Scan for the cell matching the given text and deliver its [X, Y] coordinate at center. 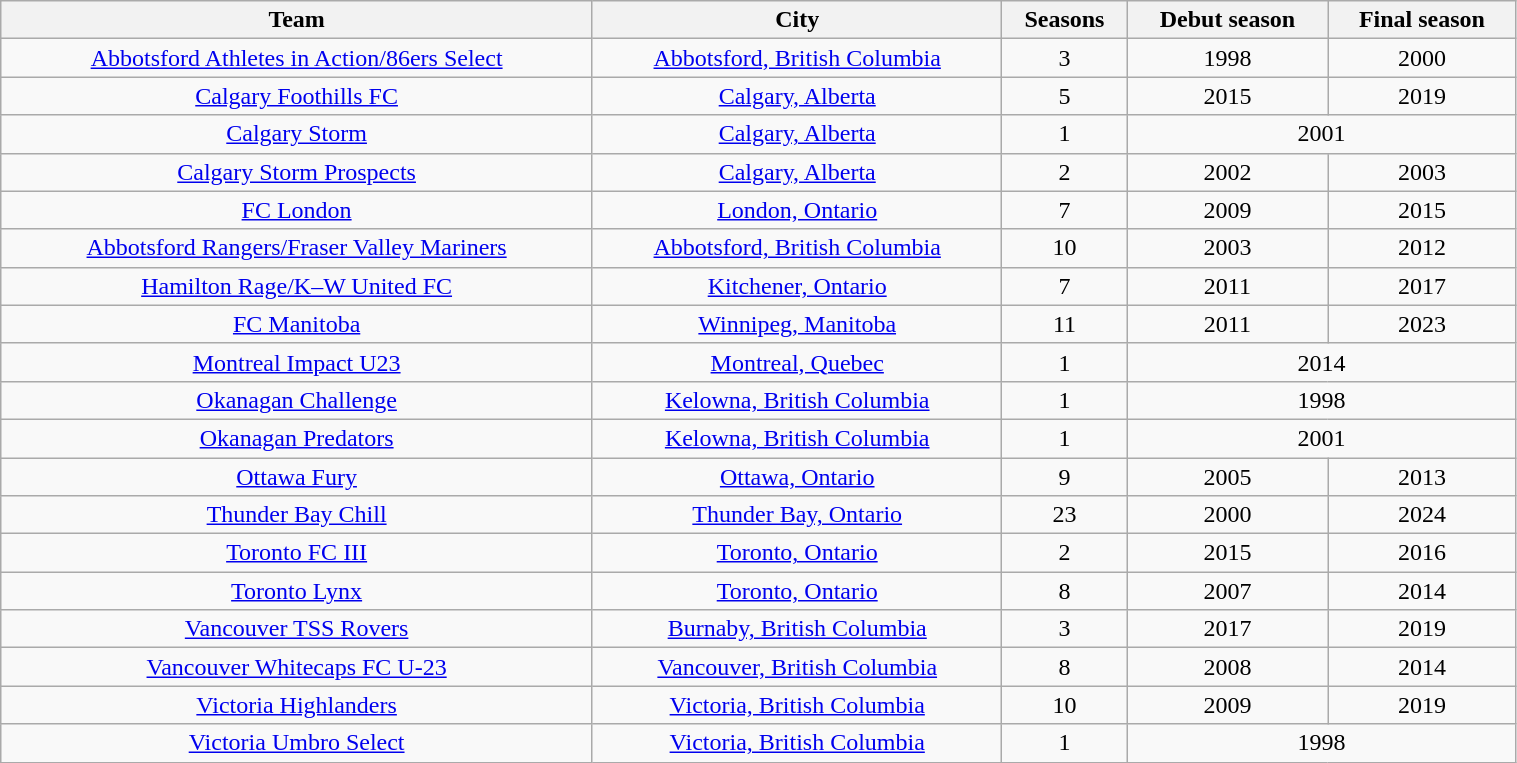
Seasons [1064, 20]
FC Manitoba [297, 324]
Team [297, 20]
2024 [1422, 515]
Hamilton Rage/K–W United FC [297, 286]
Calgary Storm [297, 134]
Montreal Impact U23 [297, 362]
Burnaby, British Columbia [796, 629]
Victoria Highlanders [297, 705]
Vancouver TSS Rovers [297, 629]
Calgary Foothills FC [297, 96]
Abbotsford Athletes in Action/86ers Select [297, 58]
Ottawa Fury [297, 477]
Vancouver Whitecaps FC U-23 [297, 667]
2007 [1228, 591]
Toronto Lynx [297, 591]
Kitchener, Ontario [796, 286]
5 [1064, 96]
FC London [297, 210]
Abbotsford Rangers/Fraser Valley Mariners [297, 248]
Winnipeg, Manitoba [796, 324]
Debut season [1228, 20]
Victoria Umbro Select [297, 743]
9 [1064, 477]
Thunder Bay Chill [297, 515]
Montreal, Quebec [796, 362]
2008 [1228, 667]
Thunder Bay, Ontario [796, 515]
Final season [1422, 20]
2023 [1422, 324]
2002 [1228, 172]
Okanagan Challenge [297, 400]
23 [1064, 515]
11 [1064, 324]
2013 [1422, 477]
London, Ontario [796, 210]
2012 [1422, 248]
2005 [1228, 477]
Okanagan Predators [297, 438]
Toronto FC III [297, 553]
2016 [1422, 553]
City [796, 20]
Ottawa, Ontario [796, 477]
Calgary Storm Prospects [297, 172]
Vancouver, British Columbia [796, 667]
